Output the [X, Y] coordinate of the center of the cell containing the given text.  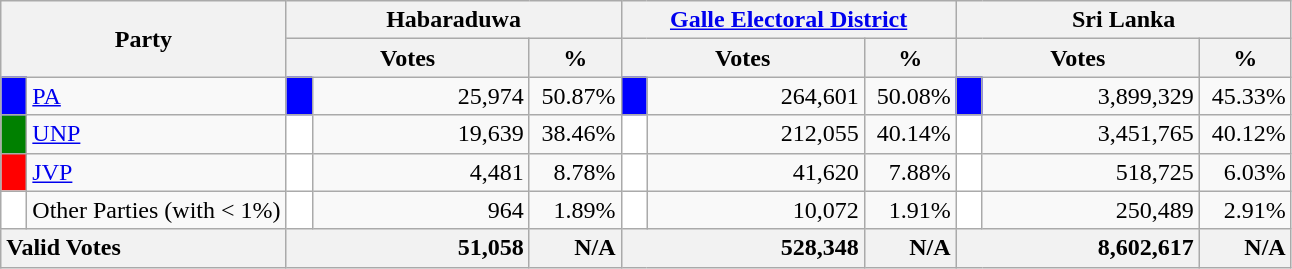
41,620 [756, 172]
518,725 [1090, 172]
4,481 [420, 172]
2.91% [1245, 210]
Galle Electoral District [788, 20]
UNP [156, 134]
1.91% [910, 210]
40.14% [910, 134]
1.89% [575, 210]
Sri Lanka [1124, 20]
Valid Votes [144, 248]
8.78% [575, 172]
250,489 [1090, 210]
25,974 [420, 96]
3,899,329 [1090, 96]
8,602,617 [1078, 248]
Party [144, 39]
528,348 [742, 248]
45.33% [1245, 96]
50.87% [575, 96]
50.08% [910, 96]
3,451,765 [1090, 134]
19,639 [420, 134]
Other Parties (with < 1%) [156, 210]
40.12% [1245, 134]
51,058 [408, 248]
212,055 [756, 134]
38.46% [575, 134]
6.03% [1245, 172]
Habaraduwa [454, 20]
PA [156, 96]
JVP [156, 172]
7.88% [910, 172]
964 [420, 210]
10,072 [756, 210]
264,601 [756, 96]
